Identify which cell holds the provided text, then report its [X, Y] central coordinate. 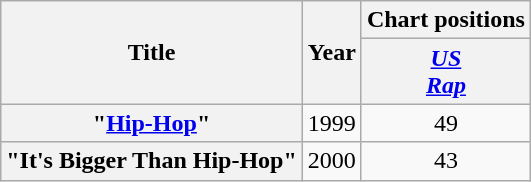
Chart positions [446, 20]
Title [152, 52]
Year [332, 52]
USRap [446, 72]
49 [446, 123]
"It's Bigger Than Hip-Hop" [152, 161]
"Hip-Hop" [152, 123]
1999 [332, 123]
2000 [332, 161]
43 [446, 161]
